Scan for the cell matching the given text and deliver its [X, Y] coordinate at center. 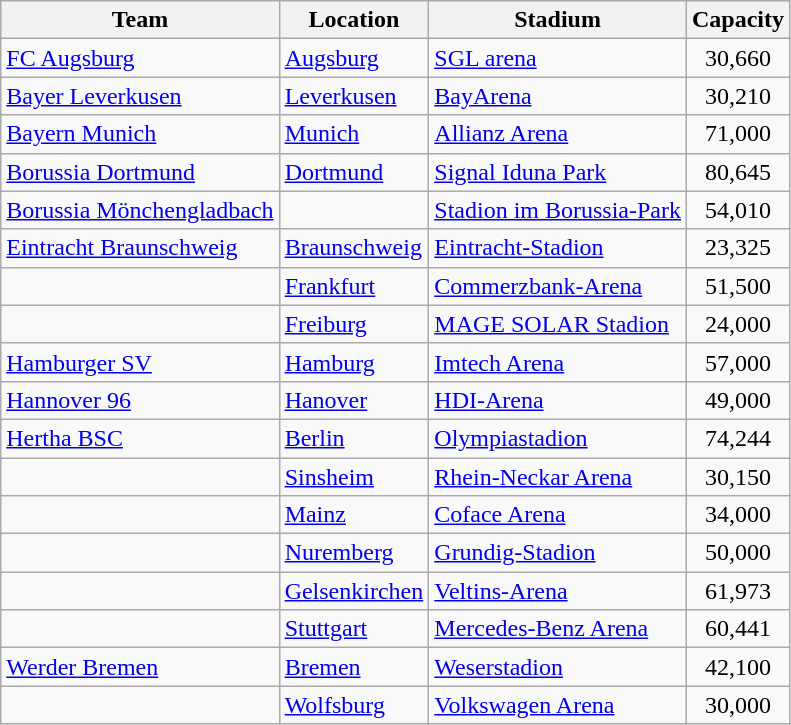
Weserstadion [558, 667]
30,150 [738, 477]
Rhein-Neckar Arena [558, 477]
34,000 [738, 515]
Coface Arena [558, 515]
30,660 [738, 58]
Location [354, 20]
FC Augsburg [140, 58]
57,000 [738, 362]
SGL arena [558, 58]
HDI-Arena [558, 400]
50,000 [738, 553]
Mercedes-Benz Arena [558, 629]
Eintracht Braunschweig [140, 248]
Dortmund [354, 172]
Hamburger SV [140, 362]
Hanover [354, 400]
Borussia Mönchengladbach [140, 210]
Gelsenkirchen [354, 591]
Berlin [354, 438]
Werder Bremen [140, 667]
Capacity [738, 20]
Munich [354, 134]
Team [140, 20]
24,000 [738, 324]
Stadion im Borussia-Park [558, 210]
51,500 [738, 286]
Commerzbank-Arena [558, 286]
Frankfurt [354, 286]
Braunschweig [354, 248]
Nuremberg [354, 553]
Wolfsburg [354, 705]
60,441 [738, 629]
Imtech Arena [558, 362]
BayArena [558, 96]
Stuttgart [354, 629]
Allianz Arena [558, 134]
Bayern Munich [140, 134]
61,973 [738, 591]
42,100 [738, 667]
80,645 [738, 172]
30,210 [738, 96]
Hertha BSC [140, 438]
Stadium [558, 20]
Volkswagen Arena [558, 705]
Mainz [354, 515]
Augsburg [354, 58]
Veltins-Arena [558, 591]
49,000 [738, 400]
Olympiastadion [558, 438]
23,325 [738, 248]
Freiburg [354, 324]
Leverkusen [354, 96]
71,000 [738, 134]
Bremen [354, 667]
Sinsheim [354, 477]
54,010 [738, 210]
30,000 [738, 705]
Eintracht-Stadion [558, 248]
Grundig-Stadion [558, 553]
Hamburg [354, 362]
74,244 [738, 438]
Borussia Dortmund [140, 172]
Signal Iduna Park [558, 172]
Hannover 96 [140, 400]
Bayer Leverkusen [140, 96]
MAGE SOLAR Stadion [558, 324]
